Provide the (X, Y) coordinate of the cell's center where the given text is located.  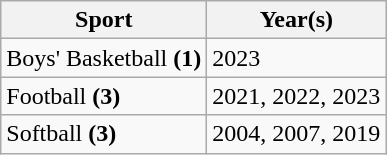
Football (3) (104, 96)
2023 (296, 58)
Sport (104, 20)
Boys' Basketball (1) (104, 58)
2021, 2022, 2023 (296, 96)
2004, 2007, 2019 (296, 134)
Year(s) (296, 20)
Softball (3) (104, 134)
